Return the (X, Y) coordinate for the center point of the cell that contains the specified text.  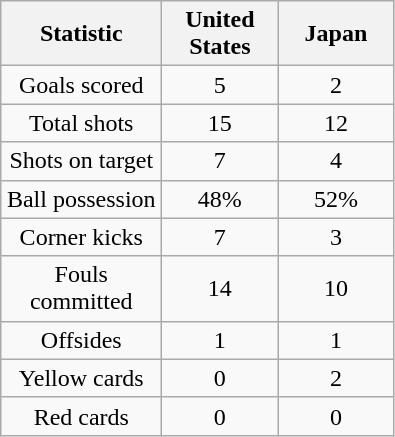
Fouls committed (82, 288)
5 (220, 85)
4 (336, 161)
48% (220, 199)
Ball possession (82, 199)
Corner kicks (82, 237)
10 (336, 288)
United States (220, 34)
Red cards (82, 416)
52% (336, 199)
Statistic (82, 34)
Offsides (82, 340)
Japan (336, 34)
Yellow cards (82, 378)
Shots on target (82, 161)
3 (336, 237)
Total shots (82, 123)
12 (336, 123)
15 (220, 123)
Goals scored (82, 85)
14 (220, 288)
